Return the [x, y] coordinate for the center point of the cell that contains the specified text.  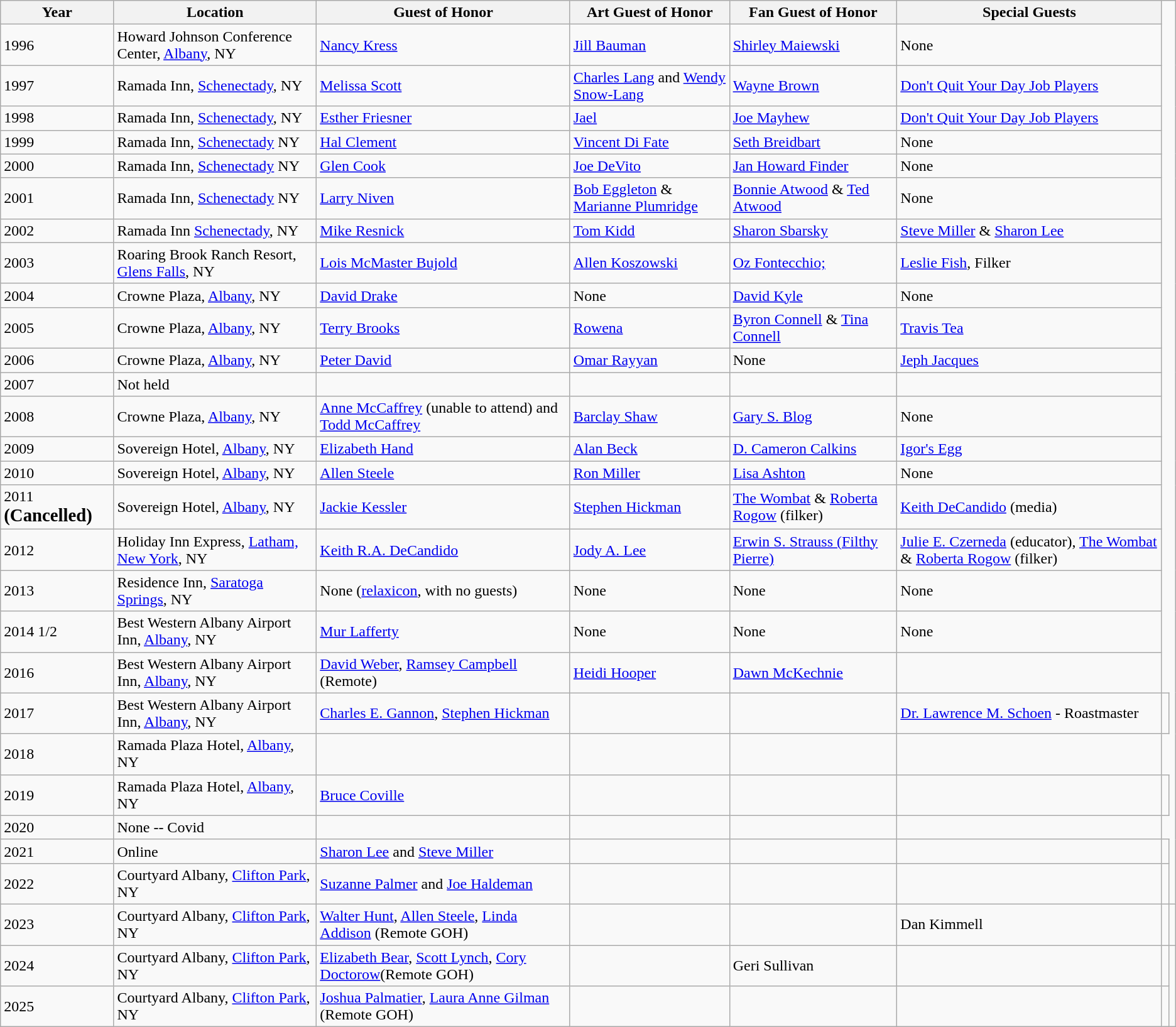
Terry Brooks [444, 328]
Shirley Maiewski [813, 45]
2017 [57, 714]
Jackie Kessler [444, 508]
Melissa Scott [444, 85]
2006 [57, 360]
Esther Friesner [444, 118]
Larry Niven [444, 198]
None (relaxicon, with no guests) [444, 590]
Mur Lafferty [444, 632]
2012 [57, 550]
Walter Hunt, Allen Steele, Linda Addison (Remote GOH) [444, 925]
Jill Bauman [650, 45]
Wayne Brown [813, 85]
David Weber, Ramsey Campbell (Remote) [444, 672]
2022 [57, 883]
Peter David [444, 360]
Charles E. Gannon, Stephen Hickman [444, 714]
Bruce Coville [444, 795]
2000 [57, 166]
Special Guests [1029, 13]
Leslie Fish, Filker [1029, 263]
Bonnie Atwood & Ted Atwood [813, 198]
Residence Inn, Saratoga Springs, NY [215, 590]
Roaring Brook Ranch Resort, Glens Falls, NY [215, 263]
Guest of Honor [444, 13]
Year [57, 13]
Barclay Shaw [650, 417]
2014 1/2 [57, 632]
1996 [57, 45]
2008 [57, 417]
Ramada Inn Schenectady, NY [215, 231]
Elizabeth Hand [444, 449]
Bob Eggleton & Marianne Plumridge [650, 198]
Seth Breidbart [813, 142]
2013 [57, 590]
Holiday Inn Express, Latham, New York, NY [215, 550]
1997 [57, 85]
Steve Miller & Sharon Lee [1029, 231]
Location [215, 13]
Art Guest of Honor [650, 13]
2003 [57, 263]
Jael [650, 118]
Julie E. Czerneda (educator), The Wombat & Roberta Rogow (filker) [1029, 550]
Howard Johnson Conference Center, Albany, NY [215, 45]
Stephen Hickman [650, 508]
Suzanne Palmer and Joe Haldeman [444, 883]
Glen Cook [444, 166]
Keith R.A. DeCandido [444, 550]
2018 [57, 754]
Dawn McKechnie [813, 672]
Anne McCaffrey (unable to attend) and Todd McCaffrey [444, 417]
Dan Kimmell [1029, 925]
Byron Connell & Tina Connell [813, 328]
Elizabeth Bear, Scott Lynch, Cory Doctorow(Remote GOH) [444, 965]
Charles Lang and Wendy Snow-Lang [650, 85]
Jody A. Lee [650, 550]
Fan Guest of Honor [813, 13]
Erwin S. Strauss (Filthy Pierre) [813, 550]
Lisa Ashton [813, 473]
Allen Steele [444, 473]
Hal Clement [444, 142]
2021 [57, 851]
Joe Mayhew [813, 118]
Rowena [650, 328]
Gary S. Blog [813, 417]
Lois McMaster Bujold [444, 263]
Heidi Hooper [650, 672]
Sharon Sbarsky [813, 231]
2023 [57, 925]
2005 [57, 328]
Mike Resnick [444, 231]
2004 [57, 295]
Jeph Jacques [1029, 360]
None -- Covid [215, 827]
2020 [57, 827]
Ron Miller [650, 473]
Joe DeVito [650, 166]
Alan Beck [650, 449]
Online [215, 851]
Allen Koszowski [650, 263]
Dr. Lawrence M. Schoen - Roastmaster [1029, 714]
Travis Tea [1029, 328]
Jan Howard Finder [813, 166]
1998 [57, 118]
2001 [57, 198]
Sharon Lee and Steve Miller [444, 851]
2025 [57, 1006]
2009 [57, 449]
2016 [57, 672]
Not held [215, 384]
Keith DeCandido (media) [1029, 508]
Oz Fontecchio; [813, 263]
David Kyle [813, 295]
1999 [57, 142]
Vincent Di Fate [650, 142]
Igor's Egg [1029, 449]
2011 (Cancelled) [57, 508]
2007 [57, 384]
The Wombat & Roberta Rogow (filker) [813, 508]
David Drake [444, 295]
Tom Kidd [650, 231]
2010 [57, 473]
2002 [57, 231]
Joshua Palmatier, Laura Anne Gilman (Remote GOH) [444, 1006]
D. Cameron Calkins [813, 449]
Omar Rayyan [650, 360]
Nancy Kress [444, 45]
2024 [57, 965]
Geri Sullivan [813, 965]
2019 [57, 795]
